Output the (x, y) coordinate of the center of the cell containing the given text.  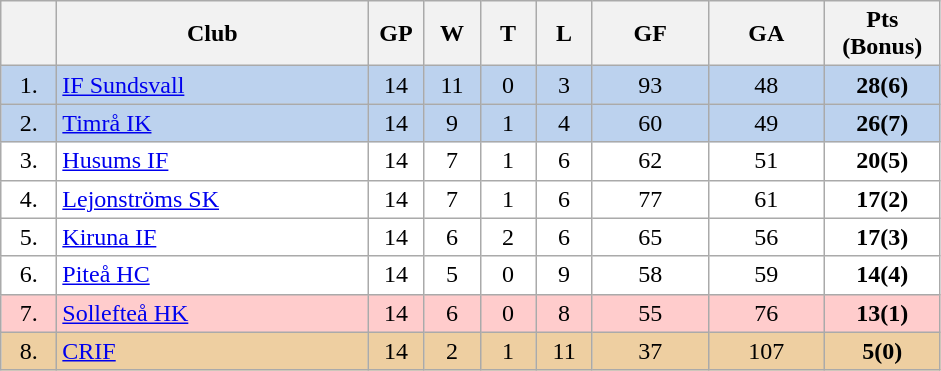
51 (766, 161)
5 (452, 275)
1. (29, 85)
56 (766, 237)
14(4) (882, 275)
4. (29, 199)
Pts (Bonus) (882, 34)
6. (29, 275)
8 (564, 313)
W (452, 34)
2. (29, 123)
17(3) (882, 237)
L (564, 34)
62 (650, 161)
IF Sundsvall (212, 85)
Timrå IK (212, 123)
26(7) (882, 123)
Kiruna IF (212, 237)
37 (650, 351)
55 (650, 313)
T (508, 34)
28(6) (882, 85)
3 (564, 85)
61 (766, 199)
GF (650, 34)
59 (766, 275)
13(1) (882, 313)
8. (29, 351)
GP (396, 34)
Piteå HC (212, 275)
5(0) (882, 351)
60 (650, 123)
77 (650, 199)
4 (564, 123)
65 (650, 237)
Lejonströms SK (212, 199)
76 (766, 313)
107 (766, 351)
Husums IF (212, 161)
CRIF (212, 351)
5. (29, 237)
49 (766, 123)
58 (650, 275)
20(5) (882, 161)
3. (29, 161)
93 (650, 85)
GA (766, 34)
Club (212, 34)
17(2) (882, 199)
48 (766, 85)
7. (29, 313)
Sollefteå HK (212, 313)
